Pinpoint the cell where the given text exists, returning its [X, Y] midpoint coordinate. 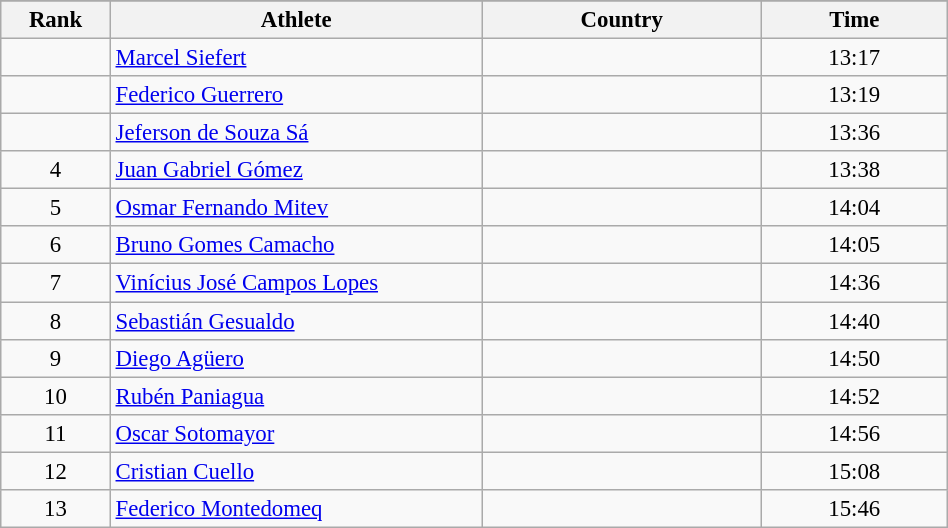
11 [56, 433]
Rank [56, 20]
14:40 [854, 321]
4 [56, 170]
13:36 [854, 133]
Federico Guerrero [296, 95]
Osmar Fernando Mitev [296, 208]
13 [56, 509]
Cristian Cuello [296, 471]
Bruno Gomes Camacho [296, 245]
9 [56, 358]
14:56 [854, 433]
13:17 [854, 58]
Rubén Paniagua [296, 396]
15:46 [854, 509]
Oscar Sotomayor [296, 433]
14:36 [854, 283]
Time [854, 20]
14:50 [854, 358]
Sebastián Gesualdo [296, 321]
8 [56, 321]
7 [56, 283]
Marcel Siefert [296, 58]
13:38 [854, 170]
Vinícius José Campos Lopes [296, 283]
14:52 [854, 396]
Federico Montedomeq [296, 509]
15:08 [854, 471]
13:19 [854, 95]
5 [56, 208]
14:04 [854, 208]
Athlete [296, 20]
Juan Gabriel Gómez [296, 170]
12 [56, 471]
Jeferson de Souza Sá [296, 133]
6 [56, 245]
14:05 [854, 245]
10 [56, 396]
Country [622, 20]
Diego Agüero [296, 358]
